Return [x, y] of the center of cell containing provided text 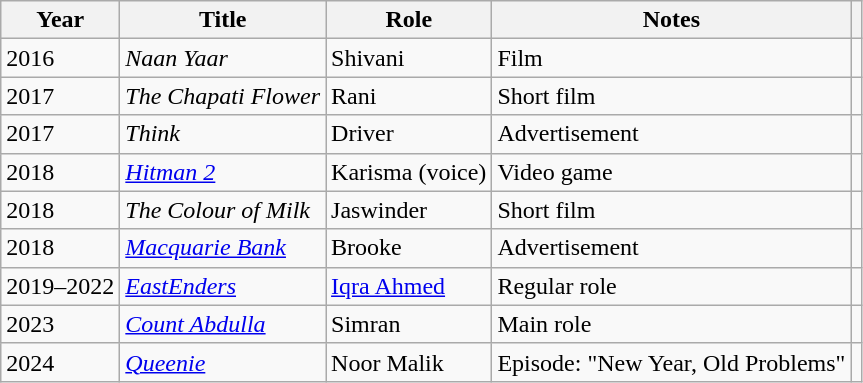
Video game [672, 172]
Brooke [409, 248]
Title [223, 20]
Regular role [672, 286]
2016 [60, 58]
The Colour of Milk [223, 210]
Naan Yaar [223, 58]
Notes [672, 20]
2024 [60, 362]
Karisma (voice) [409, 172]
2019–2022 [60, 286]
Film [672, 58]
Role [409, 20]
Year [60, 20]
Queenie [223, 362]
The Chapati Flower [223, 96]
Noor Malik [409, 362]
Iqra Ahmed [409, 286]
2023 [60, 324]
Shivani [409, 58]
Episode: "New Year, Old Problems" [672, 362]
EastEnders [223, 286]
Simran [409, 324]
Jaswinder [409, 210]
Rani [409, 96]
Macquarie Bank [223, 248]
Driver [409, 134]
Hitman 2 [223, 172]
Count Abdulla [223, 324]
Main role [672, 324]
Think [223, 134]
